Capture the cell that displays the provided text and extract its [x, y] central coordinate. 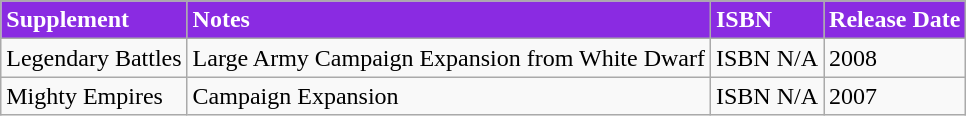
2008 [895, 58]
Notes [448, 20]
2007 [895, 96]
Supplement [94, 20]
Legendary Battles [94, 58]
Large Army Campaign Expansion from White Dwarf [448, 58]
Release Date [895, 20]
Mighty Empires [94, 96]
ISBN [766, 20]
Campaign Expansion [448, 96]
